Return [x, y] of the center of cell containing provided text 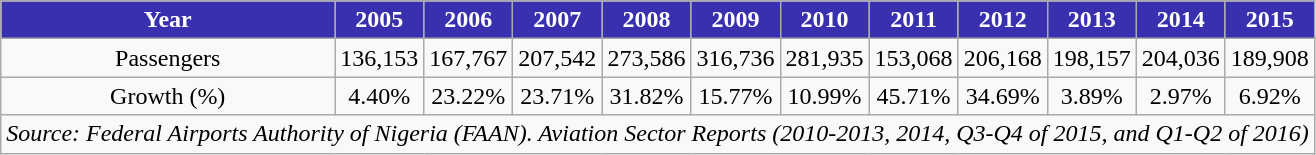
2008 [646, 20]
153,068 [914, 58]
2012 [1002, 20]
2009 [736, 20]
6.92% [1270, 96]
2014 [1180, 20]
2007 [558, 20]
316,736 [736, 58]
2013 [1092, 20]
Growth (%) [168, 96]
2015 [1270, 20]
281,935 [824, 58]
15.77% [736, 96]
2005 [380, 20]
4.40% [380, 96]
207,542 [558, 58]
Passengers [168, 58]
198,157 [1092, 58]
136,153 [380, 58]
3.89% [1092, 96]
206,168 [1002, 58]
204,036 [1180, 58]
45.71% [914, 96]
273,586 [646, 58]
2006 [468, 20]
2010 [824, 20]
2.97% [1180, 96]
10.99% [824, 96]
189,908 [1270, 58]
167,767 [468, 58]
23.71% [558, 96]
23.22% [468, 96]
31.82% [646, 96]
2011 [914, 20]
34.69% [1002, 96]
Year [168, 20]
Source: Federal Airports Authority of Nigeria (FAAN). Aviation Sector Reports (2010-2013, 2014, Q3-Q4 of 2015, and Q1-Q2 of 2016) [658, 134]
